Extract the (X, Y) coordinate from the center of the cell holding the provided text.  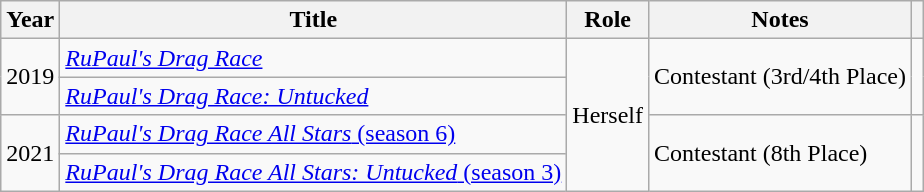
RuPaul's Drag Race All Stars: Untucked (season 3) (314, 172)
Year (30, 20)
Contestant (3rd/4th Place) (780, 77)
Herself (608, 115)
Title (314, 20)
RuPaul's Drag Race: Untucked (314, 96)
Role (608, 20)
2019 (30, 77)
2021 (30, 153)
Notes (780, 20)
RuPaul's Drag Race (314, 58)
RuPaul's Drag Race All Stars (season 6) (314, 134)
Contestant (8th Place) (780, 153)
